Search for the cell housing the specified text and yield its [X, Y] center coordinate. 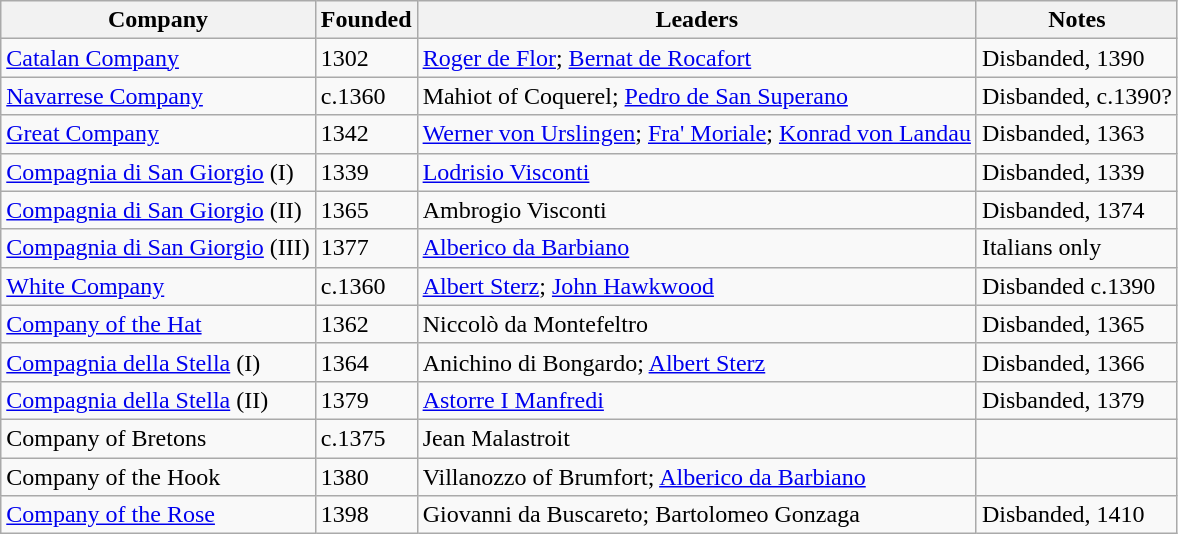
Compagnia della Stella (II) [158, 400]
Disbanded, 1366 [1076, 362]
Disbanded, 1339 [1076, 172]
Lodrisio Visconti [696, 172]
Roger de Flor; Bernat de Rocafort [696, 58]
Company of the Hat [158, 324]
Astorre I Manfredi [696, 400]
Notes [1076, 20]
1362 [366, 324]
Jean Malastroit [696, 438]
Disbanded, 1390 [1076, 58]
Mahiot of Coquerel; Pedro de San Superano [696, 96]
Alberico da Barbiano [696, 248]
1379 [366, 400]
Company of Bretons [158, 438]
Disbanded, 1410 [1076, 515]
Compagnia della Stella (I) [158, 362]
Company [158, 20]
Ambrogio Visconti [696, 210]
Company of the Hook [158, 477]
1398 [366, 515]
Catalan Company [158, 58]
Great Company [158, 134]
1342 [366, 134]
Leaders [696, 20]
1365 [366, 210]
c.1375 [366, 438]
Compagnia di San Giorgio (I) [158, 172]
Navarrese Company [158, 96]
1377 [366, 248]
Anichino di Bongardo; Albert Sterz [696, 362]
Disbanded, 1374 [1076, 210]
Compagnia di San Giorgio (III) [158, 248]
Niccolò da Montefeltro [696, 324]
Compagnia di San Giorgio (II) [158, 210]
Albert Sterz; John Hawkwood [696, 286]
Werner von Urslingen; Fra' Moriale; Konrad von Landau [696, 134]
Disbanded, 1365 [1076, 324]
1302 [366, 58]
Giovanni da Buscareto; Bartolomeo Gonzaga [696, 515]
Disbanded c.1390 [1076, 286]
Company of the Rose [158, 515]
White Company [158, 286]
Disbanded, 1379 [1076, 400]
1364 [366, 362]
Disbanded, 1363 [1076, 134]
1380 [366, 477]
1339 [366, 172]
Villanozzo of Brumfort; Alberico da Barbiano [696, 477]
Founded [366, 20]
Disbanded, c.1390? [1076, 96]
Italians only [1076, 248]
